Find where the given text appears and provide that cell's center as [x, y] coordinate. 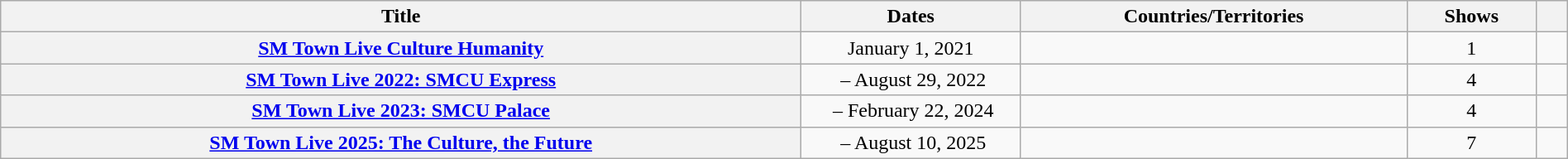
– August 10, 2025 [911, 142]
SM Town Live Culture Humanity [401, 48]
Countries/Territories [1214, 17]
1 [1471, 48]
7 [1471, 142]
– February 22, 2024 [911, 111]
– August 29, 2022 [911, 79]
SM Town Live 2023: SMCU Palace [401, 111]
Shows [1471, 17]
SM Town Live 2022: SMCU Express [401, 79]
Title [401, 17]
Dates [911, 17]
SM Town Live 2025: The Culture, the Future [401, 142]
January 1, 2021 [911, 48]
